From the cell containing the given text, extract its center point as (x, y) coordinate. 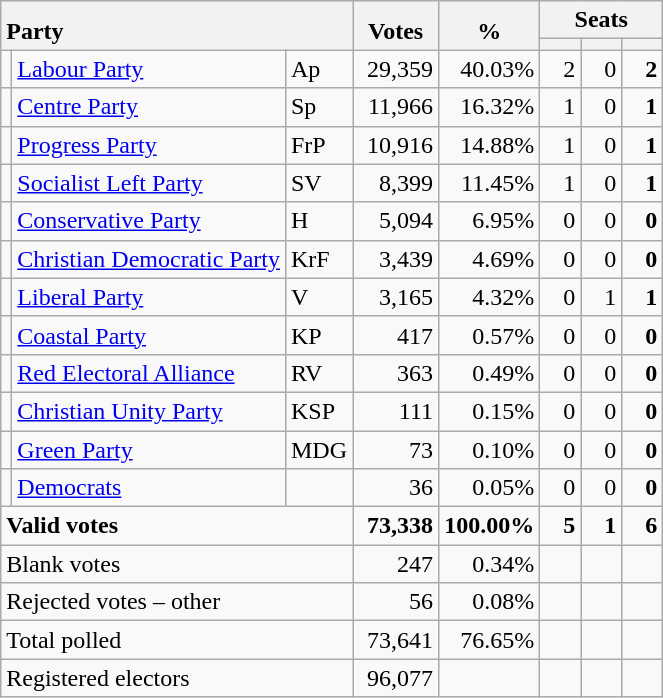
Total polled (177, 640)
0.05% (490, 488)
56 (396, 602)
3,165 (396, 297)
Liberal Party (149, 297)
RV (318, 373)
4.69% (490, 259)
SV (318, 183)
% (490, 26)
Ap (318, 69)
5 (560, 526)
6 (642, 526)
16.32% (490, 107)
40.03% (490, 69)
5,094 (396, 221)
KSP (318, 411)
Socialist Left Party (149, 183)
KP (318, 335)
KrF (318, 259)
29,359 (396, 69)
73,338 (396, 526)
3,439 (396, 259)
73,641 (396, 640)
247 (396, 564)
363 (396, 373)
76.65% (490, 640)
Votes (396, 26)
Labour Party (149, 69)
14.88% (490, 145)
4.32% (490, 297)
0.08% (490, 602)
10,916 (396, 145)
Democrats (149, 488)
100.00% (490, 526)
96,077 (396, 678)
11,966 (396, 107)
Conservative Party (149, 221)
8,399 (396, 183)
Party (177, 26)
0.49% (490, 373)
Rejected votes – other (177, 602)
73 (396, 449)
0.57% (490, 335)
11.45% (490, 183)
Coastal Party (149, 335)
0.15% (490, 411)
Progress Party (149, 145)
Seats (602, 20)
Sp (318, 107)
0.34% (490, 564)
111 (396, 411)
Christian Democratic Party (149, 259)
36 (396, 488)
Registered electors (177, 678)
V (318, 297)
Green Party (149, 449)
FrP (318, 145)
Blank votes (177, 564)
Centre Party (149, 107)
417 (396, 335)
Red Electoral Alliance (149, 373)
Christian Unity Party (149, 411)
6.95% (490, 221)
0.10% (490, 449)
MDG (318, 449)
Valid votes (177, 526)
H (318, 221)
